Extract the [x, y] coordinate from the center of the cell holding the provided text.  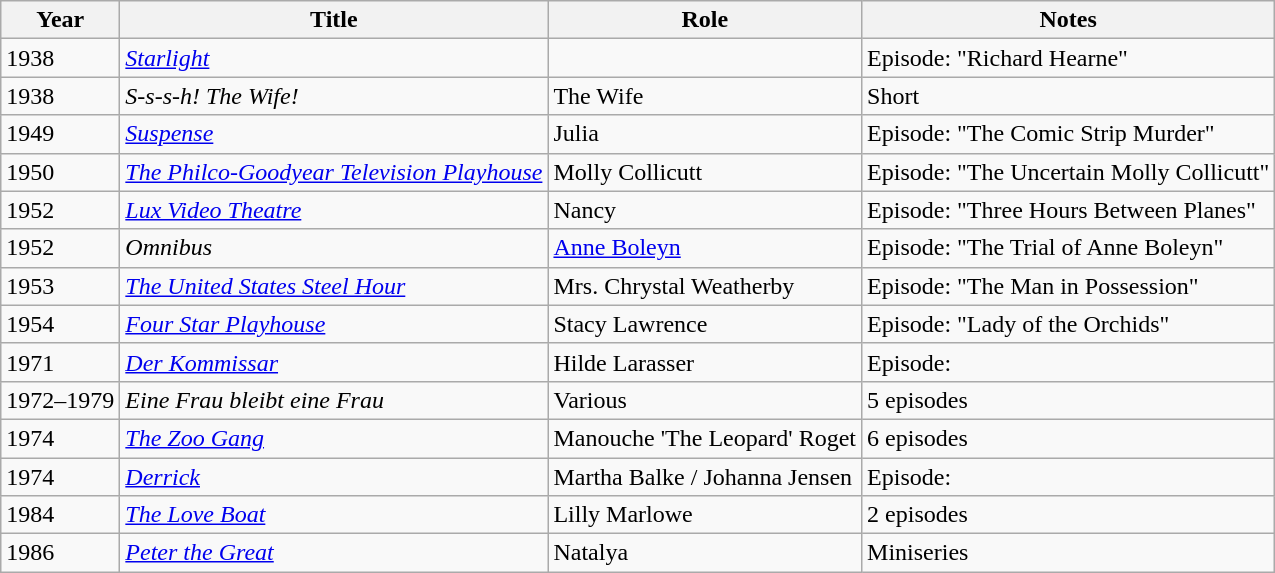
Eine Frau bleibt eine Frau [334, 400]
The Love Boat [334, 515]
Various [705, 400]
Mrs. Chrystal Weatherby [705, 286]
Julia [705, 134]
2 episodes [1068, 515]
The United States Steel Hour [334, 286]
1954 [60, 324]
Anne Boleyn [705, 248]
6 episodes [1068, 438]
Episode: "Richard Hearne" [1068, 58]
Episode: "Lady of the Orchids" [1068, 324]
Nancy [705, 210]
1953 [60, 286]
Omnibus [334, 248]
Der Kommissar [334, 362]
Suspense [334, 134]
1971 [60, 362]
Stacy Lawrence [705, 324]
Role [705, 20]
Manouche 'The Leopard' Roget [705, 438]
5 episodes [1068, 400]
Episode: "Three Hours Between Planes" [1068, 210]
Hilde Larasser [705, 362]
S-s-s-h! The Wife! [334, 96]
Martha Balke / Johanna Jensen [705, 477]
Natalya [705, 553]
Starlight [334, 58]
Notes [1068, 20]
Peter the Great [334, 553]
1984 [60, 515]
1950 [60, 172]
The Philco-Goodyear Television Playhouse [334, 172]
Episode: "The Comic Strip Murder" [1068, 134]
The Zoo Gang [334, 438]
Miniseries [1068, 553]
Episode: "The Man in Possession" [1068, 286]
Episode: "The Trial of Anne Boleyn" [1068, 248]
1972–1979 [60, 400]
Lilly Marlowe [705, 515]
Derrick [334, 477]
1986 [60, 553]
Molly Collicutt [705, 172]
Four Star Playhouse [334, 324]
Lux Video Theatre [334, 210]
Short [1068, 96]
1949 [60, 134]
Year [60, 20]
Episode: "The Uncertain Molly Collicutt" [1068, 172]
Title [334, 20]
The Wife [705, 96]
